Pinpoint the cell where the given text exists, returning its (x, y) midpoint coordinate. 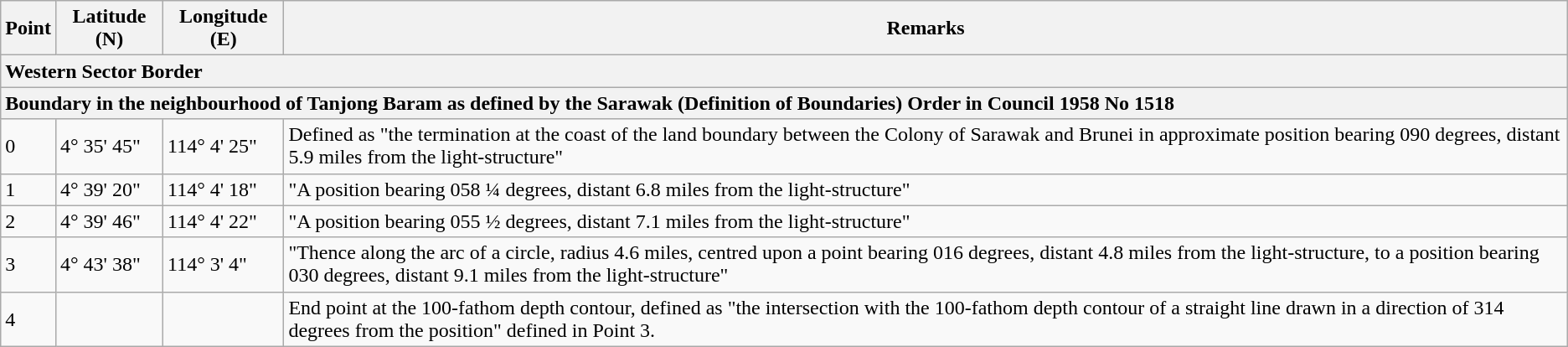
4° 39' 20" (109, 189)
1 (28, 189)
114° 4' 18" (223, 189)
Western Sector Border (784, 71)
Point (28, 28)
Boundary in the neighbourhood of Tanjong Baram as defined by the Sarawak (Definition of Boundaries) Order in Council 1958 No 1518 (784, 103)
4° 43' 38" (109, 265)
114° 3' 4" (223, 265)
Longitude (E) (223, 28)
4° 35' 45" (109, 146)
3 (28, 265)
Latitude (N) (109, 28)
Remarks (926, 28)
114° 4' 22" (223, 221)
2 (28, 221)
0 (28, 146)
114° 4' 25" (223, 146)
4° 39' 46" (109, 221)
"A position bearing 058 ¼ degrees, distant 6.8 miles from the light-structure" (926, 189)
4 (28, 319)
"A position bearing 055 ½ degrees, distant 7.1 miles from the light-structure" (926, 221)
